Search for the cell housing the specified text and yield its [x, y] center coordinate. 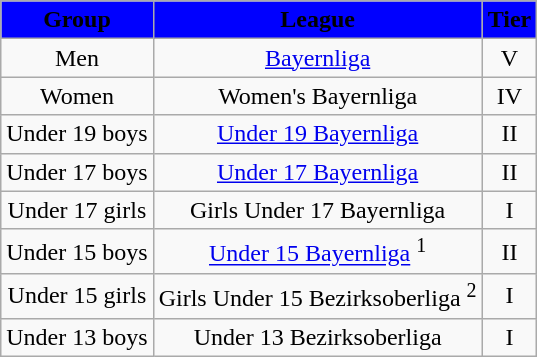
Under 13 boys [77, 337]
Bayernliga [318, 58]
Group [77, 20]
Women [77, 96]
Men [77, 58]
League [318, 20]
V [510, 58]
Under 19 boys [77, 134]
Under 17 boys [77, 172]
Girls Under 17 Bayernliga [318, 210]
Under 15 girls [77, 296]
Under 13 Bezirksoberliga [318, 337]
Tier [510, 20]
IV [510, 96]
Girls Under 15 Bezirksoberliga 2 [318, 296]
Under 19 Bayernliga [318, 134]
Women's Bayernliga [318, 96]
Under 15 Bayernliga 1 [318, 252]
Under 17 girls [77, 210]
Under 17 Bayernliga [318, 172]
Under 15 boys [77, 252]
